Search for the cell housing the specified text and yield its [X, Y] center coordinate. 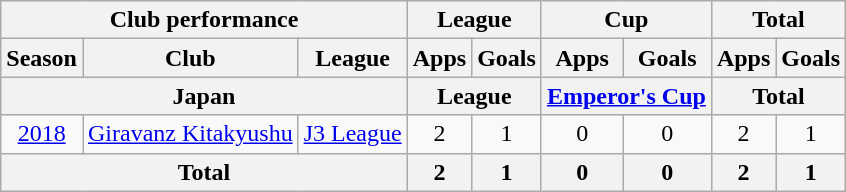
Giravanz Kitakyushu [190, 134]
Cup [626, 20]
Club performance [204, 20]
Emperor's Cup [626, 96]
Season [42, 58]
2018 [42, 134]
J3 League [352, 134]
Japan [204, 96]
Club [190, 58]
